Determine the (x, y) coordinate at the center of the cell enclosing the given text.  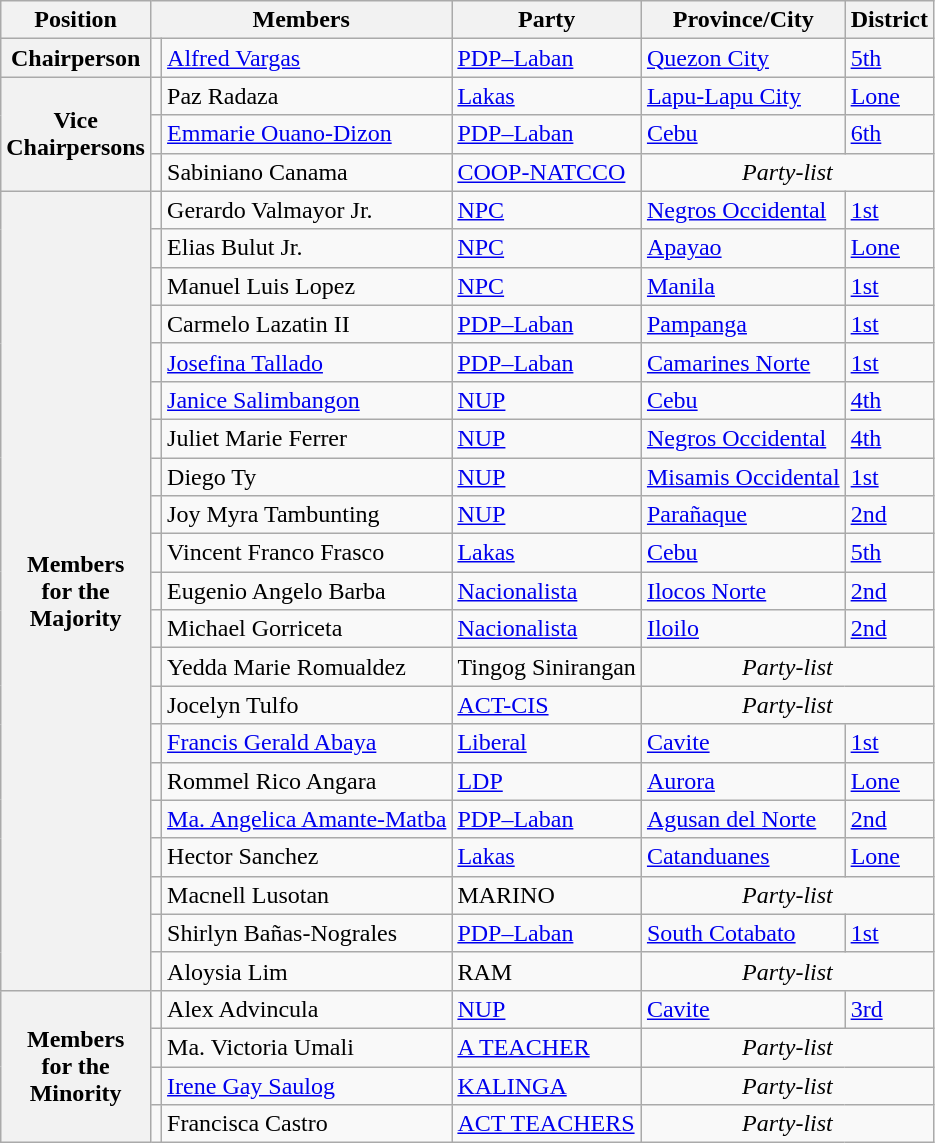
Lapu-Lapu City (743, 96)
Alfred Vargas (307, 58)
Parañaque (743, 515)
Ilocos Norte (743, 591)
A TEACHER (547, 1047)
MARINO (547, 895)
Aloysia Lim (307, 971)
ACT-CIS (547, 705)
Juliet Marie Ferrer (307, 438)
RAM (547, 971)
3rd (889, 1009)
Vincent Franco Frasco (307, 553)
Diego Ty (307, 477)
Catanduanes (743, 857)
Eugenio Angelo Barba (307, 591)
District (889, 20)
Camarines Norte (743, 362)
Quezon City (743, 58)
Members (300, 20)
ACT TEACHERS (547, 1124)
Tingog Sinirangan (547, 667)
Province/City (743, 20)
Macnell Lusotan (307, 895)
Irene Gay Saulog (307, 1085)
Manila (743, 286)
Iloilo (743, 629)
Misamis Occidental (743, 477)
Hector Sanchez (307, 857)
LDP (547, 781)
Carmelo Lazatin II (307, 324)
Rommel Rico Angara (307, 781)
Chairperson (76, 58)
Jocelyn Tulfo (307, 705)
Elias Bulut Jr. (307, 248)
Apayao (743, 248)
Paz Radaza (307, 96)
Party (547, 20)
Josefina Tallado (307, 362)
COOP-NATCCO (547, 172)
ViceChairpersons (76, 134)
Ma. Victoria Umali (307, 1047)
Yedda Marie Romualdez (307, 667)
Membersfor theMajority (76, 590)
KALINGA (547, 1085)
Agusan del Norte (743, 819)
Francis Gerald Abaya (307, 743)
Position (76, 20)
Pampanga (743, 324)
Liberal (547, 743)
Sabiniano Canama (307, 172)
Gerardo Valmayor Jr. (307, 210)
Ma. Angelica Amante-Matba (307, 819)
Emmarie Ouano-Dizon (307, 134)
Michael Gorriceta (307, 629)
Joy Myra Tambunting (307, 515)
Francisca Castro (307, 1124)
Alex Advincula (307, 1009)
Shirlyn Bañas-Nograles (307, 933)
Aurora (743, 781)
Janice Salimbangon (307, 400)
Manuel Luis Lopez (307, 286)
Membersfor theMinority (76, 1066)
6th (889, 134)
South Cotabato (743, 933)
